Return (x, y) of the center of cell containing provided text 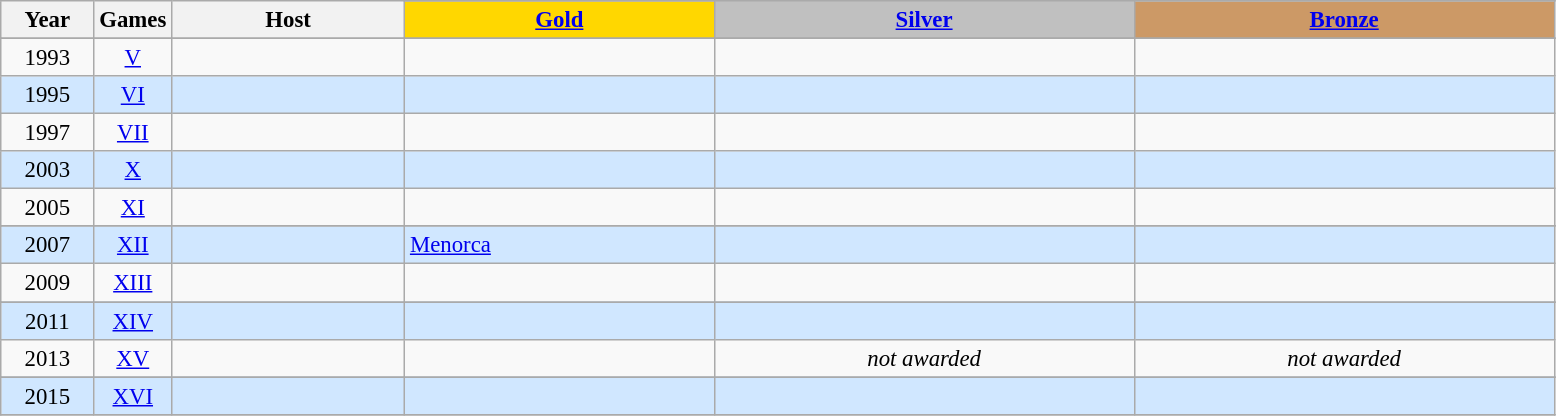
1997 (48, 133)
2005 (48, 208)
2007 (48, 245)
2009 (48, 283)
Silver (924, 20)
Bronze (1344, 20)
VII (133, 133)
2011 (48, 321)
V (133, 58)
XVI (133, 396)
XII (133, 245)
2015 (48, 396)
VI (133, 95)
XI (133, 208)
XV (133, 358)
2003 (48, 170)
XIV (133, 321)
1993 (48, 58)
Gold (560, 20)
1995 (48, 95)
Year (48, 20)
Host (288, 20)
Games (133, 20)
X (133, 170)
Menorca (560, 245)
XIII (133, 283)
2013 (48, 358)
